Output the (X, Y) coordinate of the center of the cell containing the given text.  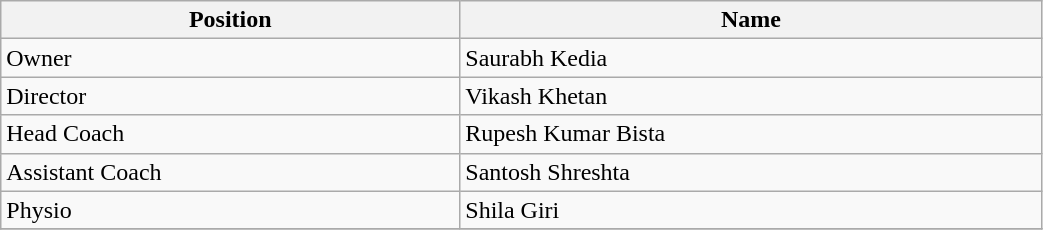
Position (230, 20)
Saurabh Kedia (751, 58)
Director (230, 96)
Physio (230, 210)
Head Coach (230, 134)
Rupesh Kumar Bista (751, 134)
Santosh Shreshta (751, 172)
Name (751, 20)
Vikash Khetan (751, 96)
Assistant Coach (230, 172)
Shila Giri (751, 210)
Owner (230, 58)
